Locate the cell with the specified text and output its [x, y] center coordinate. 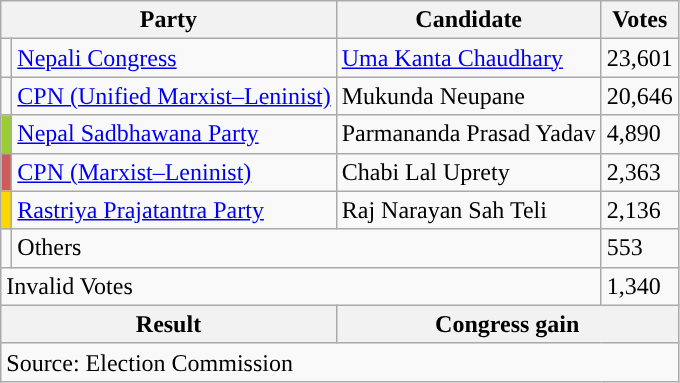
Congress gain [507, 324]
Invalid Votes [301, 286]
Result [168, 324]
Votes [640, 20]
2,136 [640, 210]
Raj Narayan Sah Teli [468, 210]
CPN (Marxist–Leninist) [174, 172]
1,340 [640, 286]
20,646 [640, 96]
23,601 [640, 58]
Nepal Sadbhawana Party [174, 134]
4,890 [640, 134]
Parmananda Prasad Yadav [468, 134]
CPN (Unified Marxist–Leninist) [174, 96]
Rastriya Prajatantra Party [174, 210]
Uma Kanta Chaudhary [468, 58]
Source: Election Commission [340, 362]
Chabi Lal Uprety [468, 172]
Nepali Congress [174, 58]
Candidate [468, 20]
2,363 [640, 172]
553 [640, 248]
Mukunda Neupane [468, 96]
Others [306, 248]
Party [168, 20]
